Find where the given text appears and provide that cell's center as [X, Y] coordinate. 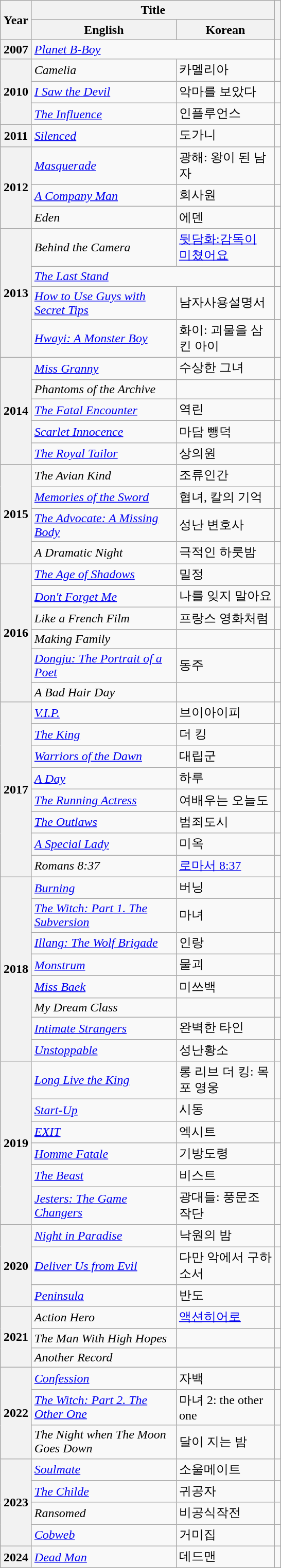
반도 [225, 1296]
Jesters: The Game Changers [104, 1206]
The Age of Shadows [104, 575]
Behind the Camera [104, 247]
성난 변호사 [225, 525]
Like a French Film [104, 619]
Planet B-Boy [153, 49]
마녀 2: the other one [225, 1407]
다만 악에서 구하소서 [225, 1266]
Burning [104, 888]
Soulmate [104, 1470]
2018 [16, 969]
동주 [225, 665]
The Man With High Hopes [104, 1338]
Cobweb [104, 1536]
Year [16, 20]
프랑스 영화처럼 [225, 619]
Memories of the Sword [104, 497]
2014 [16, 411]
Unstoppable [104, 1050]
Long Live the King [104, 1080]
A Bad Hair Day [104, 692]
How to Use Guys with Secret Tips [104, 302]
The Witch: Part 2. The Other One [104, 1407]
Korean [225, 30]
English [104, 30]
조류인간 [225, 476]
EXIT [104, 1132]
The Beast [104, 1176]
성난황소 [225, 1050]
물괴 [225, 965]
미쓰백 [225, 987]
Dead Man [104, 1557]
Making Family [104, 639]
Silenced [104, 136]
The Fatal Encounter [104, 410]
My Dream Class [104, 1007]
역린 [225, 410]
2013 [16, 293]
협녀, 칼의 기억 [225, 497]
Miss Baek [104, 987]
마담 뺑덕 [225, 432]
광해: 왕이 된 남자 [225, 165]
A Special Lady [104, 844]
뒷담화:감독이 미쳤어요 [225, 247]
Eden [104, 218]
Illang: The Wolf Brigade [104, 944]
롱 리브 더 킹: 목포 영웅 [225, 1080]
Confession [104, 1378]
2023 [16, 1502]
회사원 [225, 195]
하루 [225, 778]
I Saw the Devil [104, 93]
도가니 [225, 136]
광대들: 풍문조작단 [225, 1206]
Masquerade [104, 165]
The Royal Tailor [104, 453]
낙원의 밤 [225, 1235]
Hwayi: A Monster Boy [104, 339]
남자사용설명서 [225, 302]
2015 [16, 514]
2010 [16, 92]
밀정 [225, 575]
미옥 [225, 844]
Deliver Us from Evil [104, 1266]
비공식작전 [225, 1513]
액션히어로 [225, 1318]
2024 [16, 1557]
The Childe [104, 1491]
A Company Man [104, 195]
카멜리아 [225, 70]
The Advocate: A Missing Body [104, 525]
The Influence [104, 114]
버닝 [225, 888]
The Witch: Part 1. The Subversion [104, 916]
소울메이트 [225, 1470]
마녀 [225, 916]
2012 [16, 187]
The Night when The Moon Goes Down [104, 1442]
Ransomed [104, 1513]
V.I.P. [104, 713]
기방도령 [225, 1154]
The Avian Kind [104, 476]
Camelia [104, 70]
극적인 하룻밤 [225, 553]
2017 [16, 789]
화이: 괴물을 삼킨 아이 [225, 339]
인랑 [225, 944]
Warriors of the Dawn [104, 757]
A Dramatic Night [104, 553]
여배우는 오늘도 [225, 801]
The Last Stand [153, 276]
나를 잊지 말아요 [225, 596]
엑시트 [225, 1132]
2019 [16, 1143]
Don't Forget Me [104, 596]
Start-Up [104, 1110]
브이아이피 [225, 713]
더 킹 [225, 735]
로마서 8:37 [225, 866]
2016 [16, 633]
귀공자 [225, 1491]
Dongju: The Portrait of a Poet [104, 665]
The King [104, 735]
자백 [225, 1378]
2022 [16, 1413]
범죄도시 [225, 822]
The Running Actress [104, 801]
Peninsula [104, 1296]
A Day [104, 778]
에덴 [225, 218]
상의원 [225, 453]
거미집 [225, 1536]
비스트 [225, 1176]
Another Record [104, 1358]
2007 [16, 49]
달이 지는 밤 [225, 1442]
Monstrum [104, 965]
2020 [16, 1265]
Action Hero [104, 1318]
Phantoms of the Archive [104, 389]
Scarlet Innocence [104, 432]
데드맨 [225, 1557]
2011 [16, 136]
대립군 [225, 757]
시동 [225, 1110]
Intimate Strangers [104, 1028]
2021 [16, 1337]
Night in Paradise [104, 1235]
수상한 그녀 [225, 369]
완벽한 타인 [225, 1028]
Romans 8:37 [104, 866]
인플루언스 [225, 114]
악마를 보았다 [225, 93]
Miss Granny [104, 369]
The Outlaws [104, 822]
Title [153, 10]
Homme Fatale [104, 1154]
